Return the (X, Y) coordinate for the center point of the cell that contains the specified text.  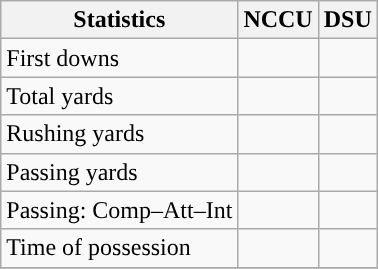
Statistics (120, 20)
Passing: Comp–Att–Int (120, 210)
First downs (120, 58)
Rushing yards (120, 134)
NCCU (278, 20)
Time of possession (120, 248)
Total yards (120, 96)
DSU (348, 20)
Passing yards (120, 172)
